Identify which cell holds the provided text, then report its (X, Y) central coordinate. 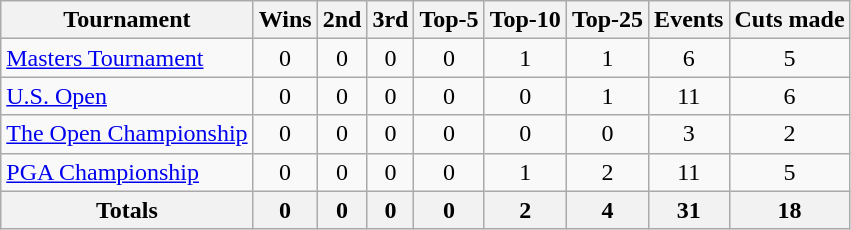
3 (689, 134)
4 (607, 210)
Totals (127, 210)
The Open Championship (127, 134)
Wins (285, 20)
Masters Tournament (127, 58)
18 (790, 210)
Cuts made (790, 20)
Events (689, 20)
Top-10 (525, 20)
Top-5 (449, 20)
2nd (342, 20)
3rd (390, 20)
Tournament (127, 20)
PGA Championship (127, 172)
31 (689, 210)
Top-25 (607, 20)
U.S. Open (127, 96)
